Pinpoint the cell where the given text exists, returning its (X, Y) midpoint coordinate. 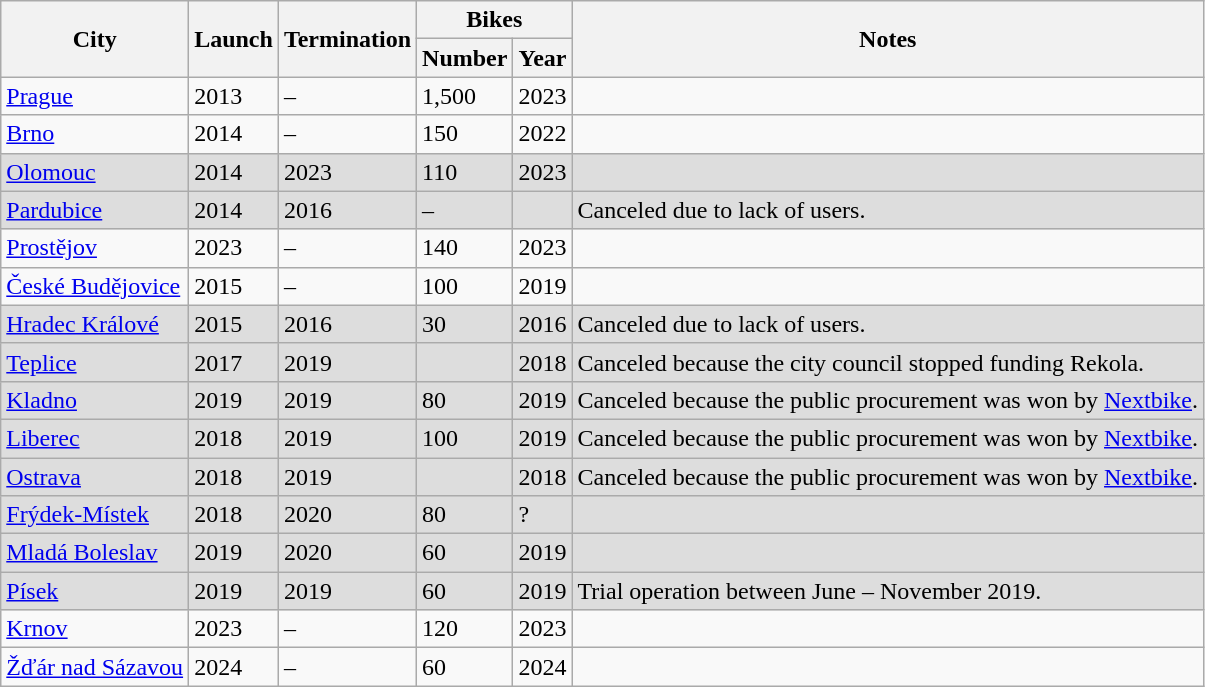
Olomouc (95, 172)
150 (465, 134)
Prostějov (95, 248)
Žďár nad Sázavou (95, 667)
Launch (234, 39)
Number (465, 58)
Krnov (95, 629)
České Budějovice (95, 286)
Hradec Králové (95, 324)
1,500 (465, 96)
City (95, 39)
Mladá Boleslav (95, 553)
Termination (347, 39)
Frýdek-Místek (95, 515)
30 (465, 324)
Trial operation between June – November 2019. (888, 591)
Year (542, 58)
? (542, 515)
Ostrava (95, 477)
Pardubice (95, 210)
2022 (542, 134)
Teplice (95, 362)
Písek (95, 591)
Liberec (95, 438)
Kladno (95, 400)
140 (465, 248)
Notes (888, 39)
Prague (95, 96)
Canceled because the city council stopped funding Rekola. (888, 362)
110 (465, 172)
120 (465, 629)
Brno (95, 134)
2013 (234, 96)
Bikes (494, 20)
2017 (234, 362)
